Detect which cell encompasses the target text, then output its [X, Y] center coordinate. 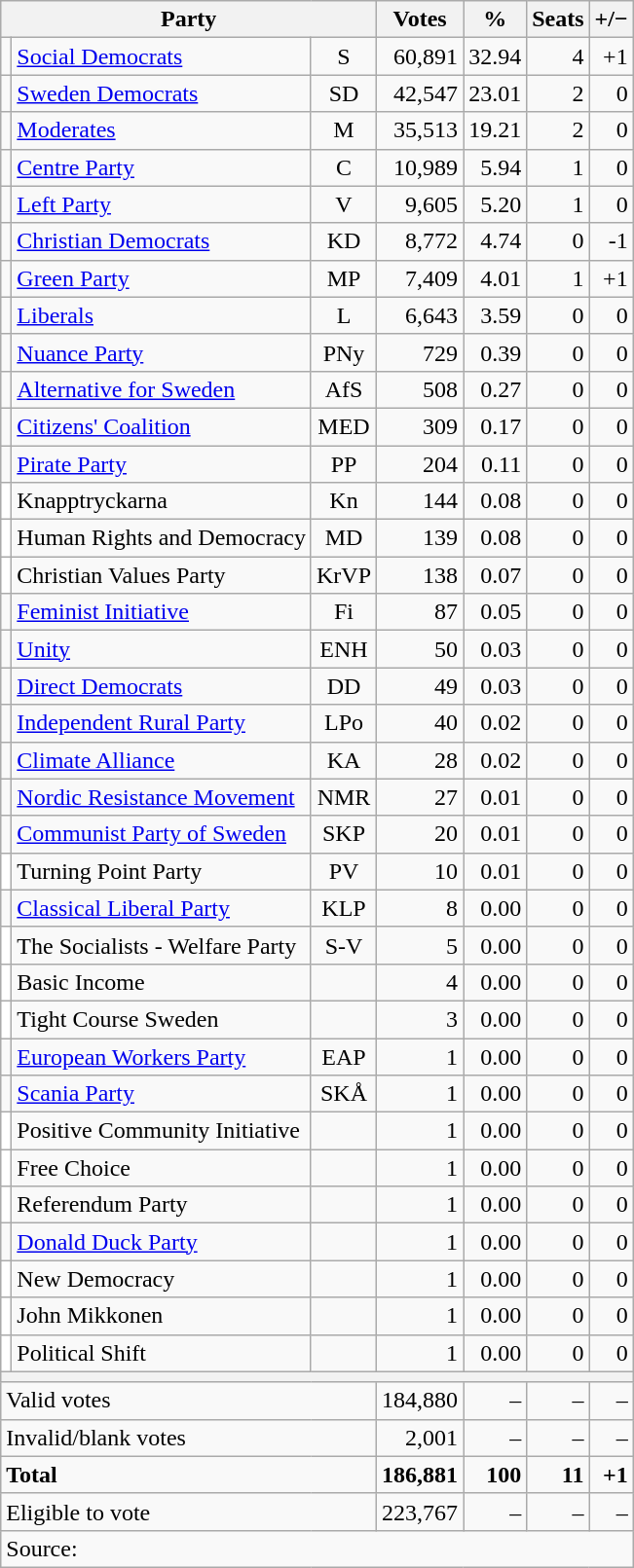
EAP [343, 1056]
Tight Course Sweden [162, 1019]
Direct Democrats [162, 686]
32.94 [495, 56]
European Workers Party [162, 1056]
Alternative for Sweden [162, 389]
Left Party [162, 204]
John Mikkonen [162, 1316]
S-V [343, 945]
8 [421, 908]
186,881 [421, 1475]
Christian Democrats [162, 241]
4.74 [495, 241]
204 [421, 464]
The Socialists - Welfare Party [162, 945]
40 [421, 723]
Party [189, 19]
184,880 [421, 1401]
Donald Duck Party [162, 1242]
LPo [343, 723]
Source: [317, 1549]
139 [421, 538]
PV [343, 871]
Fi [343, 612]
-1 [612, 241]
SKÅ [343, 1094]
Sweden Democrats [162, 93]
Liberals [162, 315]
729 [421, 352]
Free Choice [162, 1168]
Communist Party of Sweden [162, 834]
KA [343, 760]
9,605 [421, 204]
50 [421, 649]
MD [343, 538]
M [343, 130]
144 [421, 501]
MED [343, 426]
Basic Income [162, 982]
23.01 [495, 93]
Green Party [162, 278]
42,547 [421, 93]
V [343, 204]
New Democracy [162, 1279]
Positive Community Initiative [162, 1131]
0.27 [495, 389]
Eligible to vote [189, 1512]
Votes [421, 19]
KrVP [343, 575]
4.01 [495, 278]
Christian Values Party [162, 575]
Invalid/blank votes [189, 1438]
+/− [612, 19]
2,001 [421, 1438]
PP [343, 464]
S [343, 56]
Scania Party [162, 1094]
28 [421, 760]
Centre Party [162, 167]
309 [421, 426]
NMR [343, 797]
Climate Alliance [162, 760]
Classical Liberal Party [162, 908]
Seats [558, 19]
DD [343, 686]
Turning Point Party [162, 871]
Citizens' Coalition [162, 426]
11 [558, 1475]
Kn [343, 501]
3.59 [495, 315]
Moderates [162, 130]
KLP [343, 908]
5 [421, 945]
0.07 [495, 575]
MP [343, 278]
C [343, 167]
6,643 [421, 315]
Referendum Party [162, 1205]
Knapptryckarna [162, 501]
8,772 [421, 241]
87 [421, 612]
Pirate Party [162, 464]
60,891 [421, 56]
Unity [162, 649]
Nordic Resistance Movement [162, 797]
Social Democrats [162, 56]
49 [421, 686]
0.39 [495, 352]
508 [421, 389]
SKP [343, 834]
Total [189, 1475]
10 [421, 871]
Valid votes [189, 1401]
Feminist Initiative [162, 612]
20 [421, 834]
5.94 [495, 167]
3 [421, 1019]
0.05 [495, 612]
Political Shift [162, 1353]
% [495, 19]
0.17 [495, 426]
Independent Rural Party [162, 723]
L [343, 315]
Human Rights and Democracy [162, 538]
27 [421, 797]
PNy [343, 352]
ENH [343, 649]
Nuance Party [162, 352]
223,767 [421, 1512]
SD [343, 93]
35,513 [421, 130]
KD [343, 241]
19.21 [495, 130]
138 [421, 575]
7,409 [421, 278]
AfS [343, 389]
5.20 [495, 204]
100 [495, 1475]
0.11 [495, 464]
10,989 [421, 167]
